Output the [X, Y] coordinate of the center of the cell containing the given text.  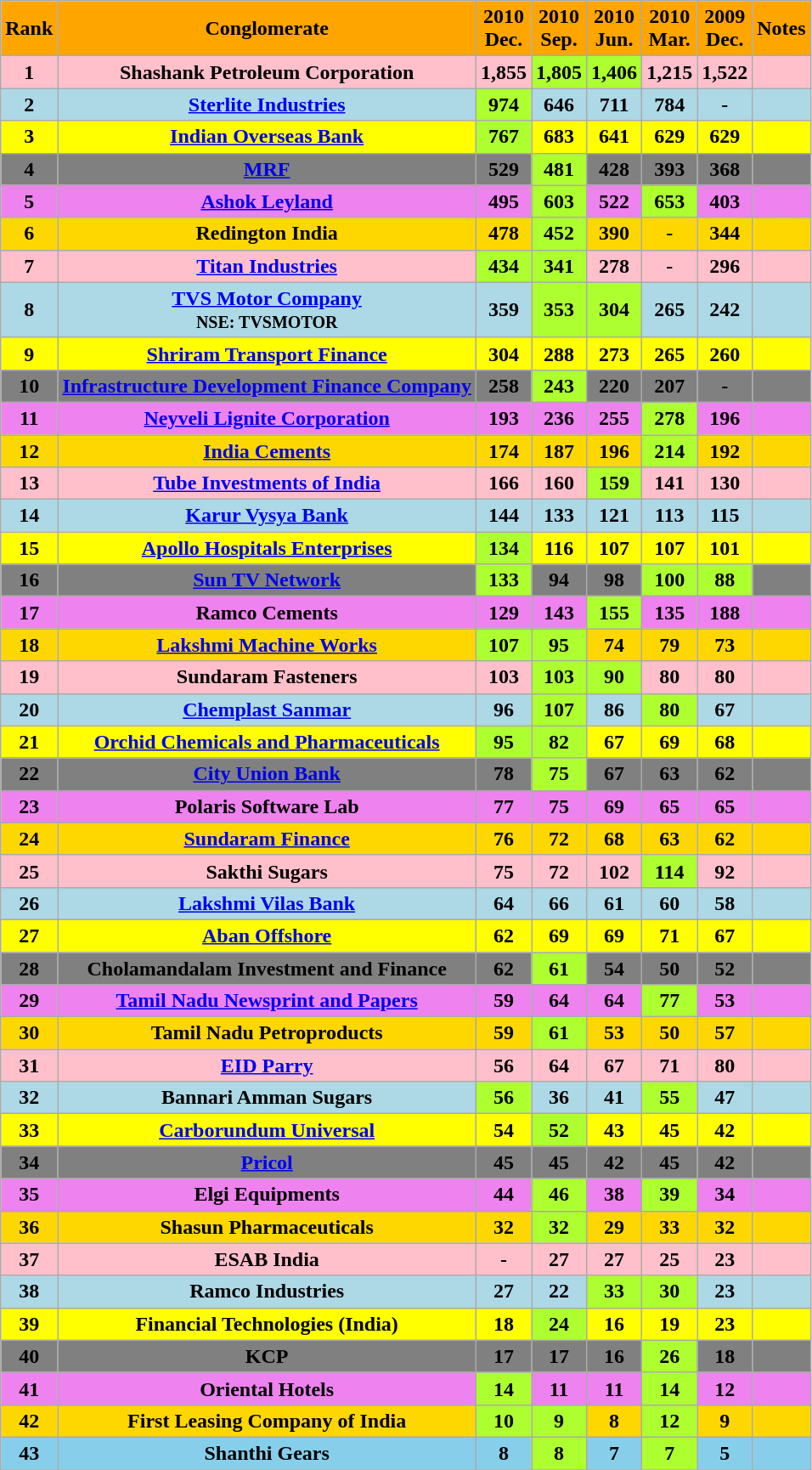
603 [559, 201]
Ashok Leyland [267, 201]
522 [615, 201]
220 [615, 386]
974 [503, 105]
1 [29, 72]
Pricol [267, 1162]
113 [669, 516]
Polaris Software Lab [267, 806]
273 [615, 353]
44 [503, 1195]
1,522 [725, 72]
129 [503, 613]
35 [29, 1195]
86 [615, 710]
Oriental Hotels [267, 1388]
260 [725, 353]
3 [29, 137]
KCP [267, 1356]
Tube Investments of India [267, 483]
Tamil Nadu Newsprint and Papers [267, 1001]
2010Mar. [669, 29]
21 [29, 742]
Sterlite Industries [267, 105]
Ramco Industries [267, 1292]
1,215 [669, 72]
390 [615, 234]
90 [615, 677]
Cholamandalam Investment and Finance [267, 968]
166 [503, 483]
60 [669, 903]
344 [725, 234]
Aban Offshore [267, 936]
46 [559, 1195]
Shasun Pharmaceuticals [267, 1227]
116 [559, 548]
Lakshmi Machine Works [267, 645]
78 [503, 774]
428 [615, 169]
495 [503, 201]
160 [559, 483]
13 [29, 483]
58 [725, 903]
359 [503, 309]
MRF [267, 169]
92 [725, 871]
143 [559, 613]
88 [725, 580]
207 [669, 386]
98 [615, 580]
255 [615, 418]
Sundaram Fasteners [267, 677]
4 [29, 169]
193 [503, 418]
144 [503, 516]
2 [29, 105]
478 [503, 234]
174 [503, 451]
79 [669, 645]
Notes [781, 29]
155 [615, 613]
141 [669, 483]
City Union Bank [267, 774]
214 [669, 451]
28 [29, 968]
47 [725, 1098]
India Cements [267, 451]
481 [559, 169]
40 [29, 1356]
767 [503, 137]
Sun TV Network [267, 580]
Orchid Chemicals and Pharmaceuticals [267, 742]
ESAB India [267, 1259]
368 [725, 169]
Carborundum Universal [267, 1130]
296 [725, 266]
Infrastructure Development Finance Company [267, 386]
646 [559, 105]
Elgi Equipments [267, 1195]
236 [559, 418]
57 [725, 1033]
37 [29, 1259]
452 [559, 234]
Sakthi Sugars [267, 871]
1,855 [503, 72]
288 [559, 353]
653 [669, 201]
135 [669, 613]
Lakshmi Vilas Bank [267, 903]
403 [725, 201]
First Leasing Company of India [267, 1421]
100 [669, 580]
Bannari Amman Sugars [267, 1098]
20 [29, 710]
15 [29, 548]
101 [725, 548]
Rank [29, 29]
2010Sep. [559, 29]
Neyveli Lignite Corporation [267, 418]
96 [503, 710]
1,805 [559, 72]
73 [725, 645]
159 [615, 483]
31 [29, 1066]
134 [503, 548]
Titan Industries [267, 266]
Shriram Transport Finance [267, 353]
Karur Vysya Bank [267, 516]
6 [29, 234]
66 [559, 903]
Redington India [267, 234]
2010Jun. [615, 29]
434 [503, 266]
74 [615, 645]
55 [669, 1098]
353 [559, 309]
188 [725, 613]
Sundaram Finance [267, 839]
Financial Technologies (India) [267, 1324]
Chemplast Sanmar [267, 710]
102 [615, 871]
115 [725, 516]
258 [503, 386]
Ramco Cements [267, 613]
130 [725, 483]
76 [503, 839]
243 [559, 386]
114 [669, 871]
Tamil Nadu Petroproducts [267, 1033]
784 [669, 105]
2009Dec. [725, 29]
121 [615, 516]
711 [615, 105]
393 [669, 169]
683 [559, 137]
1,406 [615, 72]
242 [725, 309]
Conglomerate [267, 29]
94 [559, 580]
Shashank Petroleum Corporation [267, 72]
192 [725, 451]
641 [615, 137]
341 [559, 266]
187 [559, 451]
82 [559, 742]
2010Dec. [503, 29]
529 [503, 169]
Apollo Hospitals Enterprises [267, 548]
EID Parry [267, 1066]
Shanthi Gears [267, 1453]
Indian Overseas Bank [267, 137]
TVS Motor CompanyNSE: TVSMOTOR [267, 309]
